Locate the cell with the specified text and output its (X, Y) center coordinate. 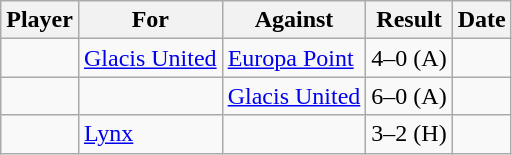
Europa Point (294, 58)
4–0 (A) (409, 58)
Result (409, 20)
Lynx (150, 134)
Date (482, 20)
For (150, 20)
Against (294, 20)
6–0 (A) (409, 96)
Player (40, 20)
3–2 (H) (409, 134)
